Return the (X, Y) coordinate for the center point of the cell that contains the specified text.  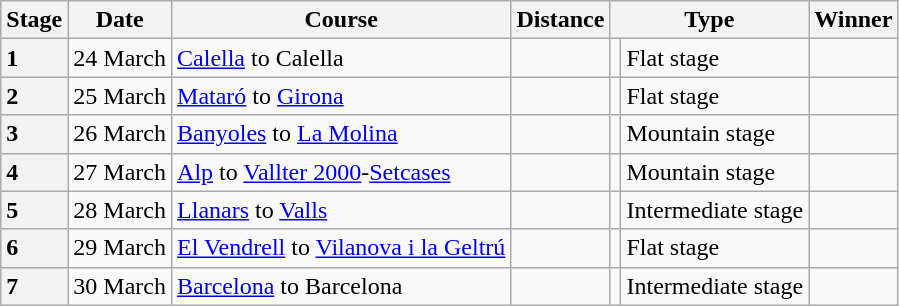
7 (34, 286)
1 (34, 58)
Llanars to Valls (342, 210)
Winner (854, 20)
El Vendrell to Vilanova i la Geltrú (342, 248)
3 (34, 134)
Stage (34, 20)
Mataró to Girona (342, 96)
28 March (120, 210)
Distance (560, 20)
27 March (120, 172)
24 March (120, 58)
Barcelona to Barcelona (342, 286)
4 (34, 172)
Banyoles to La Molina (342, 134)
26 March (120, 134)
5 (34, 210)
Course (342, 20)
Alp to Vallter 2000-Setcases (342, 172)
25 March (120, 96)
30 March (120, 286)
2 (34, 96)
29 March (120, 248)
Calella to Calella (342, 58)
Type (710, 20)
6 (34, 248)
Date (120, 20)
